For the text-containing cell, return its midpoint in [X, Y] coordinate format. 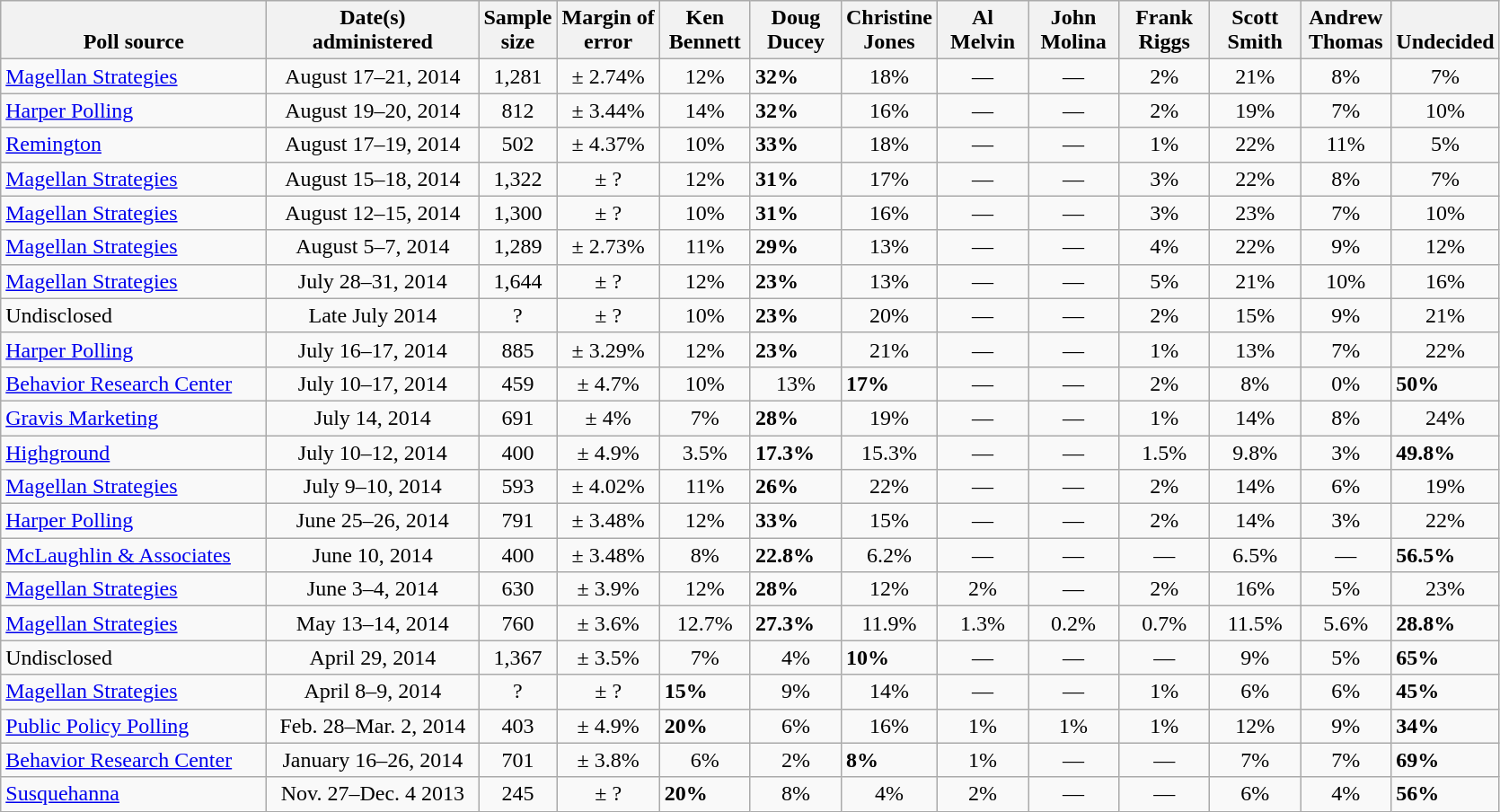
45% [1445, 692]
9.8% [1256, 452]
15.3% [889, 452]
± 3.5% [608, 658]
May 13–14, 2014 [373, 623]
Highground [134, 452]
3.5% [704, 452]
6.5% [1256, 555]
1,300 [517, 213]
885 [517, 349]
1,289 [517, 247]
34% [1445, 726]
January 16–26, 2014 [373, 760]
ScottSmith [1256, 31]
June 25–26, 2014 [373, 521]
701 [517, 760]
FrankRiggs [1164, 31]
593 [517, 487]
July 28–31, 2014 [373, 281]
August 12–15, 2014 [373, 213]
50% [1445, 384]
1,322 [517, 179]
29% [796, 247]
245 [517, 794]
760 [517, 623]
49.8% [1445, 452]
August 17–21, 2014 [373, 76]
JohnMolina [1074, 31]
McLaughlin & Associates [134, 555]
August 15–18, 2014 [373, 179]
0% [1346, 384]
65% [1445, 658]
June 3–4, 2014 [373, 589]
0.2% [1074, 623]
12.7% [704, 623]
11.9% [889, 623]
± 3.8% [608, 760]
0.7% [1164, 623]
± 2.73% [608, 247]
July 10–12, 2014 [373, 452]
Samplesize [517, 31]
1.3% [983, 623]
5.6% [1346, 623]
July 14, 2014 [373, 418]
26% [796, 487]
± 2.74% [608, 76]
502 [517, 145]
28.8% [1445, 623]
DougDucey [796, 31]
812 [517, 110]
Nov. 27–Dec. 4 2013 [373, 794]
56% [1445, 794]
Feb. 28–Mar. 2, 2014 [373, 726]
± 4.7% [608, 384]
403 [517, 726]
July 9–10, 2014 [373, 487]
± 4.02% [608, 487]
630 [517, 589]
24% [1445, 418]
August 19–20, 2014 [373, 110]
17.3% [796, 452]
69% [1445, 760]
1.5% [1164, 452]
April 8–9, 2014 [373, 692]
Undecided [1445, 31]
Late July 2014 [373, 315]
Date(s)administered [373, 31]
± 3.29% [608, 349]
Gravis Marketing [134, 418]
± 4% [608, 418]
691 [517, 418]
459 [517, 384]
1,281 [517, 76]
April 29, 2014 [373, 658]
± 3.6% [608, 623]
22.8% [796, 555]
56.5% [1445, 555]
AndrewThomas [1346, 31]
August 5–7, 2014 [373, 247]
± 4.37% [608, 145]
ChristineJones [889, 31]
July 16–17, 2014 [373, 349]
AlMelvin [983, 31]
1,367 [517, 658]
Remington [134, 145]
Margin oferror [608, 31]
791 [517, 521]
Public Policy Polling [134, 726]
Susquehanna [134, 794]
± 3.9% [608, 589]
June 10, 2014 [373, 555]
11.5% [1256, 623]
August 17–19, 2014 [373, 145]
6.2% [889, 555]
July 10–17, 2014 [373, 384]
1,644 [517, 281]
KenBennett [704, 31]
27.3% [796, 623]
± 3.44% [608, 110]
Poll source [134, 31]
